Scan for the cell matching the given text and deliver its [X, Y] coordinate at center. 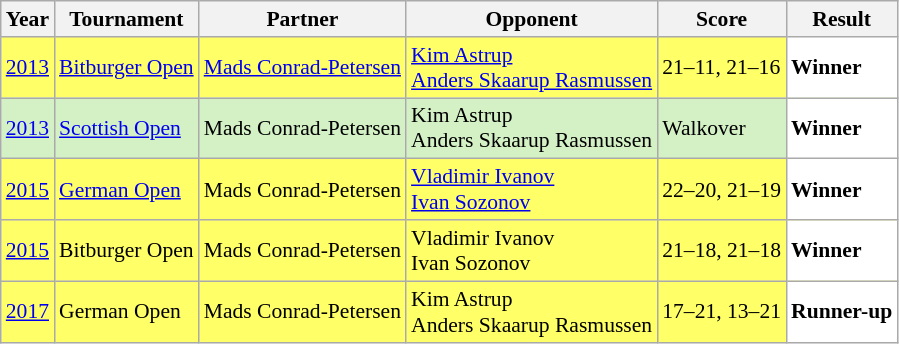
21–11, 21–16 [722, 68]
22–20, 21–19 [722, 190]
Result [842, 19]
21–18, 21–18 [722, 250]
Opponent [532, 19]
Walkover [722, 128]
Tournament [126, 19]
Year [28, 19]
Score [722, 19]
17–21, 13–21 [722, 312]
Runner-up [842, 312]
Partner [302, 19]
2017 [28, 312]
Scottish Open [126, 128]
